Extract the [X, Y] coordinate from the center of the cell holding the provided text.  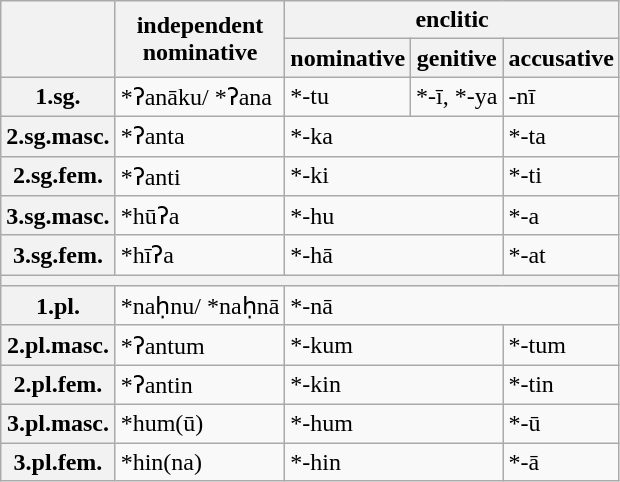
3.pl.masc. [58, 423]
3.sg.fem. [58, 255]
*hīʔa [200, 255]
*hin(na) [200, 461]
*-at [561, 255]
2.sg.masc. [58, 136]
*ʔanta [200, 136]
*-nā [452, 306]
*-tu [348, 97]
*ʔanti [200, 176]
*naḥnu/ *naḥnā [200, 306]
enclitic [452, 20]
*ʔanāku/ *ʔana [200, 97]
*-ā [561, 461]
*-tum [561, 345]
accusative [561, 58]
*-ti [561, 176]
*-hin [394, 461]
nominative [348, 58]
*hum(ū) [200, 423]
genitive [457, 58]
1.sg. [58, 97]
*-ki [394, 176]
2.pl.masc. [58, 345]
*-tin [561, 385]
2.pl.fem. [58, 385]
*ʔantin [200, 385]
1.pl. [58, 306]
*ʔantum [200, 345]
independentnominative [200, 39]
*-kum [394, 345]
*-hā [394, 255]
*-a [561, 216]
*-kin [394, 385]
*-ū [561, 423]
*hūʔa [200, 216]
*-ī, *-ya [457, 97]
*-ta [561, 136]
*-hu [394, 216]
3.sg.masc. [58, 216]
*-ka [394, 136]
2.sg.fem. [58, 176]
*-hum [394, 423]
3.pl.fem. [58, 461]
-nī [561, 97]
